Pinpoint the cell where the given text exists, returning its [X, Y] midpoint coordinate. 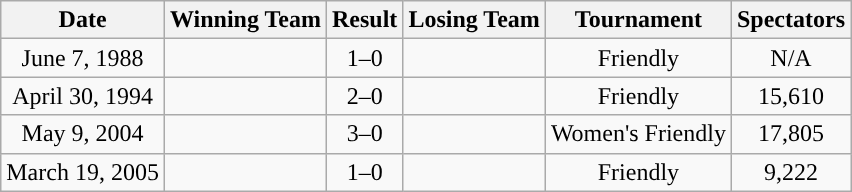
Result [364, 20]
3–0 [364, 134]
Tournament [638, 20]
N/A [790, 58]
Spectators [790, 20]
April 30, 1994 [83, 96]
2–0 [364, 96]
15,610 [790, 96]
May 9, 2004 [83, 134]
Winning Team [245, 20]
March 19, 2005 [83, 172]
Women's Friendly [638, 134]
Date [83, 20]
June 7, 1988 [83, 58]
17,805 [790, 134]
Losing Team [474, 20]
9,222 [790, 172]
